For the text-containing cell, return its midpoint in [X, Y] coordinate format. 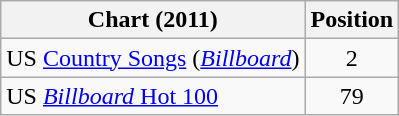
Chart (2011) [153, 20]
US Billboard Hot 100 [153, 96]
79 [352, 96]
2 [352, 58]
Position [352, 20]
US Country Songs (Billboard) [153, 58]
